Return (x, y) of the center of cell containing provided text 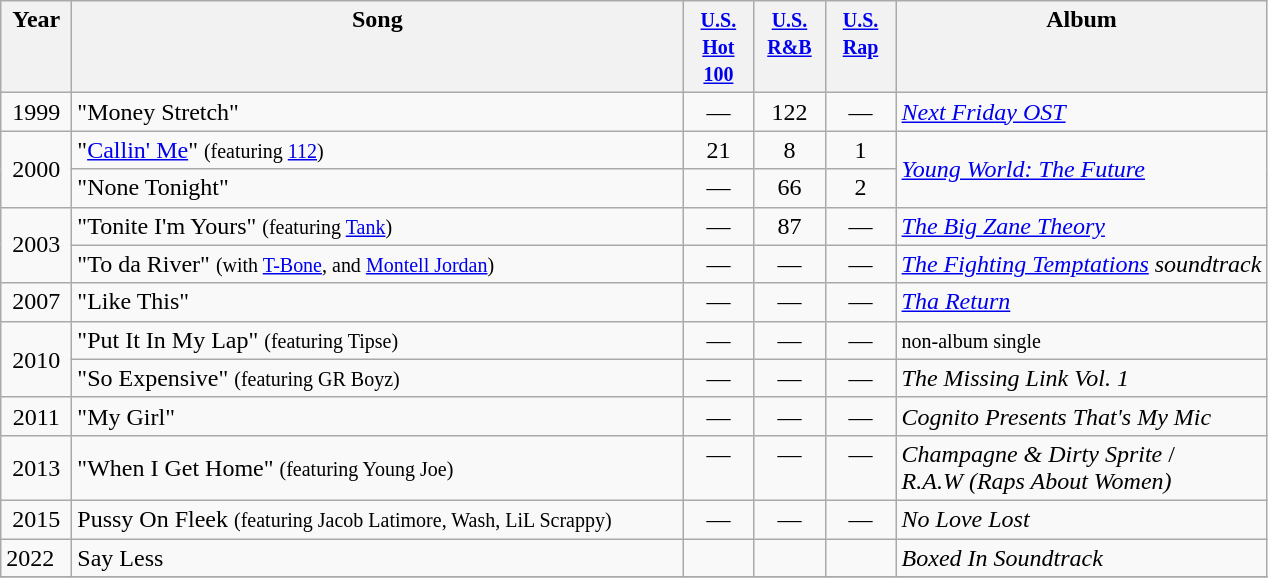
"Callin' Me" (featuring 112) (378, 150)
2007 (36, 302)
Boxed In Soundtrack (1082, 557)
Say Less (378, 557)
Champagne & Dirty Sprite /R.A.W (Raps About Women) (1082, 468)
The Big Zane Theory (1082, 226)
"Tonite I'm Yours" (featuring Tank) (378, 226)
"To da River" (with T-Bone, and Montell Jordan) (378, 264)
2003 (36, 245)
2 (860, 188)
U.S. R&B (790, 47)
2000 (36, 169)
"So Expensive" (featuring GR Boyz) (378, 378)
1 (860, 150)
"None Tonight" (378, 188)
U.S. Hot 100 (718, 47)
Young World: The Future (1082, 169)
2015 (36, 519)
"Money Stretch" (378, 112)
2011 (36, 416)
No Love Lost (1082, 519)
2022 (36, 557)
"Like This" (378, 302)
The Fighting Temptations soundtrack (1082, 264)
2013 (36, 468)
1999 (36, 112)
"When I Get Home" (featuring Young Joe) (378, 468)
"My Girl" (378, 416)
"Put It In My Lap" (featuring Tipse) (378, 340)
Song (378, 47)
21 (718, 150)
U.S. Rap (860, 47)
8 (790, 150)
Next Friday OST (1082, 112)
Cognito Presents That's My Mic (1082, 416)
Album (1082, 47)
66 (790, 188)
non-album single (1082, 340)
Year (36, 47)
Pussy On Fleek (featuring Jacob Latimore, Wash, LiL Scrappy) (378, 519)
87 (790, 226)
122 (790, 112)
2010 (36, 359)
The Missing Link Vol. 1 (1082, 378)
Tha Return (1082, 302)
